Extract the (x, y) coordinate from the center of the cell holding the provided text.  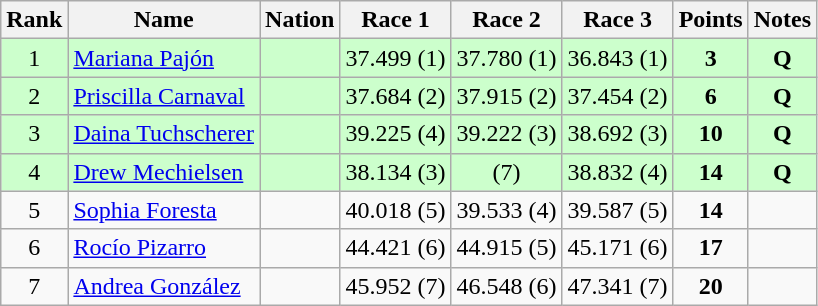
Daina Tuchscherer (164, 134)
17 (710, 248)
44.421 (6) (396, 248)
Nation (300, 20)
Mariana Pajón (164, 58)
37.499 (1) (396, 58)
10 (710, 134)
Notes (782, 20)
4 (34, 172)
38.832 (4) (618, 172)
38.692 (3) (618, 134)
44.915 (5) (506, 248)
Race 2 (506, 20)
47.341 (7) (618, 286)
45.171 (6) (618, 248)
Race 1 (396, 20)
37.454 (2) (618, 96)
Priscilla Carnaval (164, 96)
20 (710, 286)
Sophia Foresta (164, 210)
Drew Mechielsen (164, 172)
38.134 (3) (396, 172)
7 (34, 286)
5 (34, 210)
39.222 (3) (506, 134)
Rank (34, 20)
Name (164, 20)
45.952 (7) (396, 286)
Points (710, 20)
37.780 (1) (506, 58)
39.587 (5) (618, 210)
Rocío Pizarro (164, 248)
39.533 (4) (506, 210)
Andrea González (164, 286)
(7) (506, 172)
Race 3 (618, 20)
1 (34, 58)
40.018 (5) (396, 210)
37.915 (2) (506, 96)
36.843 (1) (618, 58)
39.225 (4) (396, 134)
46.548 (6) (506, 286)
2 (34, 96)
37.684 (2) (396, 96)
